Return [X, Y] of the center of cell containing provided text 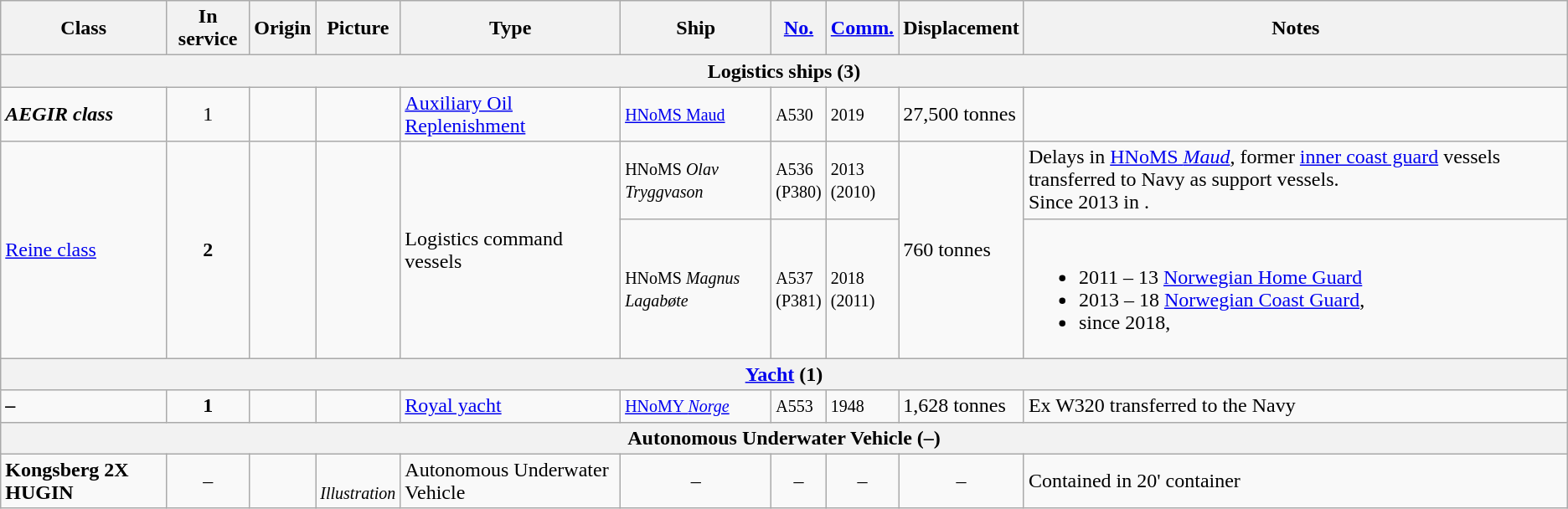
1948 [862, 406]
A537(P381) [799, 288]
Autonomous Underwater Vehicle (–) [784, 438]
Picture [358, 28]
AEGIR class [84, 114]
27,500 tonnes [962, 114]
Kongsberg 2X HUGIN [84, 481]
2 [208, 249]
A536(P380) [799, 180]
Comm. [862, 28]
Type [511, 28]
Yacht (1) [784, 374]
A553 [799, 406]
HNoMS Maud [696, 114]
760 tonnes [962, 249]
2018(2011) [862, 288]
Autonomous Underwater Vehicle [511, 481]
Royal yacht [511, 406]
2013(2010) [862, 180]
In service [208, 28]
HNoMS Magnus Lagabøte [696, 288]
2019 [862, 114]
Origin [283, 28]
A530 [799, 114]
1,628 tonnes [962, 406]
Contained in 20' container [1295, 481]
Ex W320 transferred to the Navy [1295, 406]
Logistics ships (3) [784, 71]
Logistics command vessels [511, 249]
Illustration [358, 481]
Ship [696, 28]
HNoMY Norge [696, 406]
Auxiliary Oil Replenishment [511, 114]
No. [799, 28]
Delays in HNoMS Maud, former inner coast guard vessels transferred to Navy as support vessels.Since 2013 in . [1295, 180]
Displacement [962, 28]
Reine class [84, 249]
HNoMS Olav Tryggvason [696, 180]
2011 – 13 Norwegian Home Guard2013 – 18 Norwegian Coast Guard,since 2018, [1295, 288]
Class [84, 28]
Notes [1295, 28]
